Extract the [x, y] coordinate from the center of the cell holding the provided text.  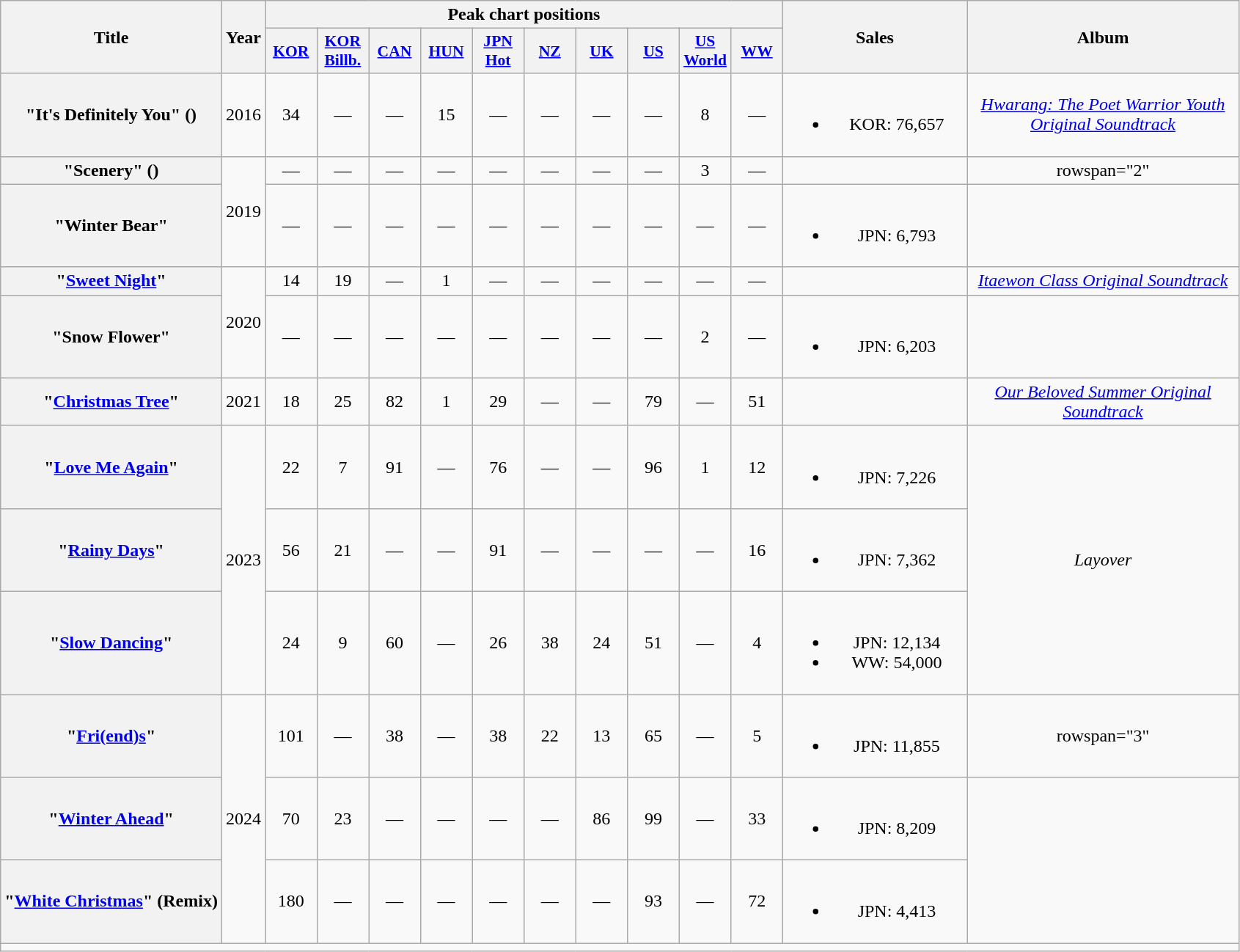
23 [343, 819]
JPN: 7,226 [874, 466]
96 [654, 466]
US World [705, 51]
JPN Hot [499, 51]
13 [601, 735]
US [654, 51]
"Snow Flower" [111, 336]
JPN: 6,203 [874, 336]
Layover [1103, 560]
"Slow Dancing" [111, 642]
"It's Definitely You" () [111, 114]
60 [395, 642]
Peak chart positions [524, 15]
2024 [243, 819]
33 [757, 819]
KOR: 76,657 [874, 114]
"Winter Bear" [111, 226]
65 [654, 735]
16 [757, 550]
"White Christmas" (Remix) [111, 902]
"Christmas Tree" [111, 402]
5 [757, 735]
8 [705, 114]
Title [111, 37]
Year [243, 37]
WW [757, 51]
3 [705, 170]
"Fri(end)s" [111, 735]
70 [292, 819]
Sales [874, 37]
72 [757, 902]
26 [499, 642]
56 [292, 550]
JPN: 8,209 [874, 819]
15 [446, 114]
86 [601, 819]
4 [757, 642]
7 [343, 466]
JPN: 6,793 [874, 226]
HUN [446, 51]
2019 [243, 211]
"Love Me Again" [111, 466]
"Scenery" () [111, 170]
rowspan="2" [1103, 170]
Album [1103, 37]
34 [292, 114]
Itaewon Class Original Soundtrack [1103, 281]
Hwarang: The Poet Warrior Youth Original Soundtrack [1103, 114]
UK [601, 51]
CAN [395, 51]
18 [292, 402]
93 [654, 902]
rowspan="3" [1103, 735]
"Sweet Night" [111, 281]
"Winter Ahead" [111, 819]
JPN: 7,362 [874, 550]
2021 [243, 402]
2023 [243, 560]
76 [499, 466]
JPN: 4,413 [874, 902]
21 [343, 550]
180 [292, 902]
2 [705, 336]
25 [343, 402]
101 [292, 735]
29 [499, 402]
12 [757, 466]
Our Beloved Summer Original Soundtrack [1103, 402]
82 [395, 402]
NZ [550, 51]
14 [292, 281]
2016 [243, 114]
19 [343, 281]
"Rainy Days" [111, 550]
2020 [243, 323]
9 [343, 642]
JPN: 11,855 [874, 735]
99 [654, 819]
JPN: 12,134WW: 54,000 [874, 642]
KOR [292, 51]
KORBillb. [343, 51]
79 [654, 402]
